Provide the [X, Y] coordinate of the cell's center where the given text is located.  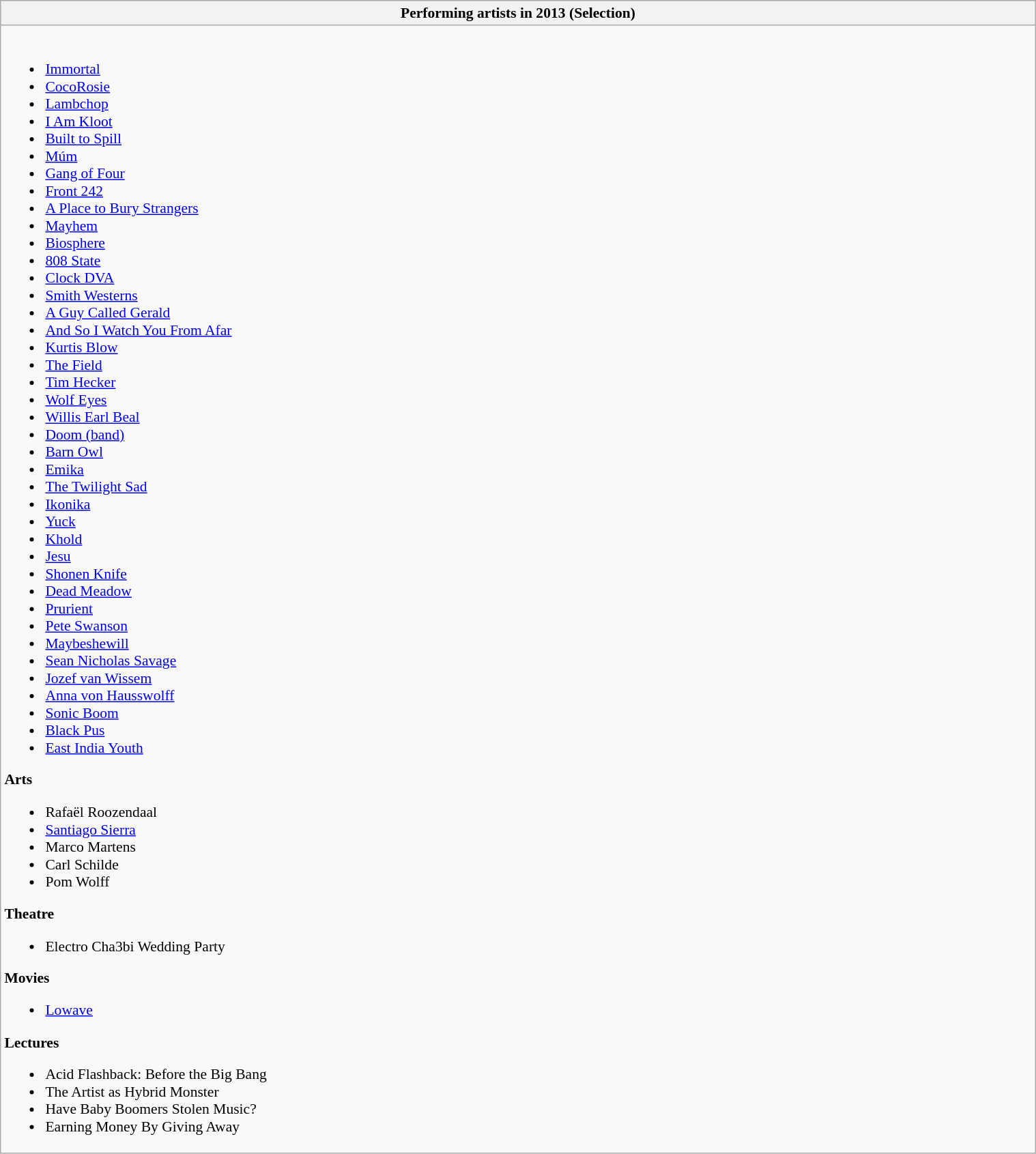
Performing artists in 2013 (Selection) [517, 13]
